Extract the [x, y] coordinate from the center of the cell holding the provided text.  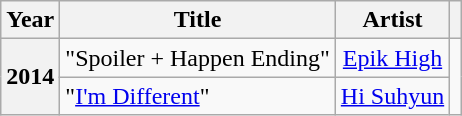
"I'm Different" [198, 96]
Hi Suhyun [392, 96]
Artist [392, 20]
Title [198, 20]
Year [30, 20]
Epik High [392, 58]
"Spoiler + Happen Ending" [198, 58]
2014 [30, 77]
